Locate the cell with the specified text and output its [x, y] center coordinate. 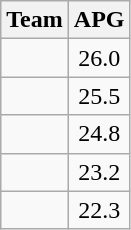
Team [35, 20]
23.2 [99, 172]
25.5 [99, 96]
26.0 [99, 58]
24.8 [99, 134]
22.3 [99, 210]
APG [99, 20]
